From the cell containing the given text, extract its center point as (X, Y) coordinate. 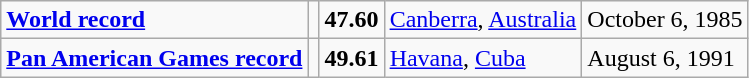
49.61 (352, 58)
Canberra, Australia (483, 20)
October 6, 1985 (665, 20)
Pan American Games record (154, 58)
Havana, Cuba (483, 58)
World record (154, 20)
47.60 (352, 20)
August 6, 1991 (665, 58)
